Capture the cell that displays the provided text and extract its (x, y) central coordinate. 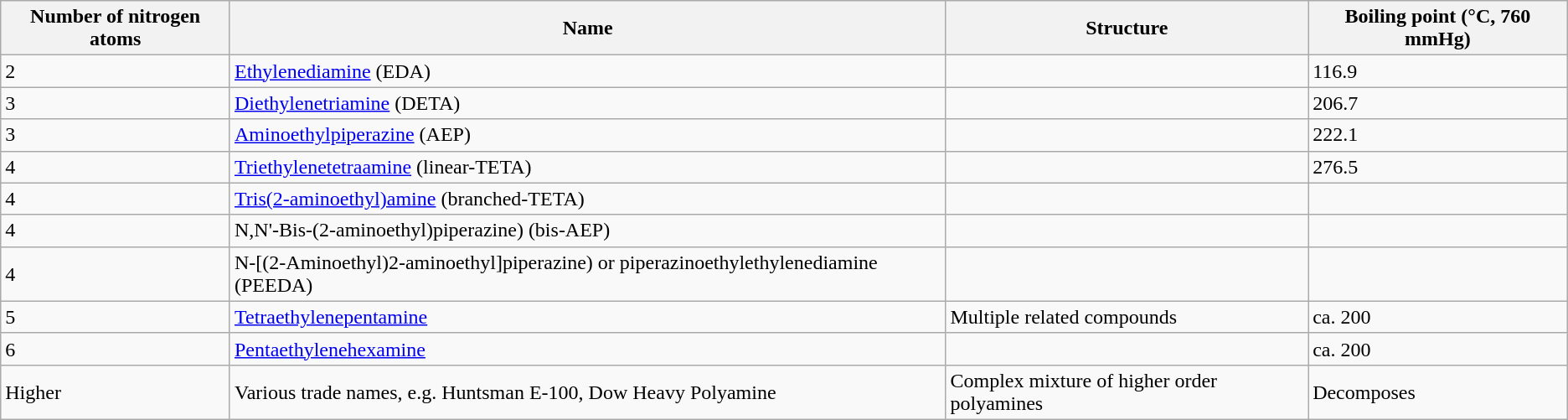
Triethylenetetraamine (linear-TETA) (588, 167)
N,N'-Bis-(2-aminoethyl)piperazine) (bis-AEP) (588, 231)
Various trade names, e.g. Huntsman E-100, Dow Heavy Polyamine (588, 392)
Decomposes (1438, 392)
Ethylenediamine (EDA) (588, 71)
Multiple related compounds (1127, 317)
5 (116, 317)
Tetraethylenepentamine (588, 317)
Diethylenetriamine (DETA) (588, 103)
Higher (116, 392)
N-[(2-Aminoethyl)2-aminoethyl]piperazine) or piperazinoethylethylenediamine (PEEDA) (588, 273)
Complex mixture of higher order polyamines (1127, 392)
Pentaethylenehexamine (588, 349)
Boiling point (°C, 760 mmHg) (1438, 29)
276.5 (1438, 167)
116.9 (1438, 71)
Tris(2-aminoethyl)amine (branched-TETA) (588, 199)
2 (116, 71)
Name (588, 29)
6 (116, 349)
222.1 (1438, 135)
Structure (1127, 29)
Aminoethylpiperazine (AEP) (588, 135)
Number of nitrogen atoms (116, 29)
206.7 (1438, 103)
